Find where the given text appears and provide that cell's center as [x, y] coordinate. 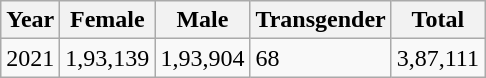
Year [30, 20]
68 [320, 58]
3,87,111 [438, 58]
1,93,904 [202, 58]
2021 [30, 58]
1,93,139 [108, 58]
Female [108, 20]
Male [202, 20]
Total [438, 20]
Transgender [320, 20]
